Detect which cell encompasses the target text, then output its (X, Y) center coordinate. 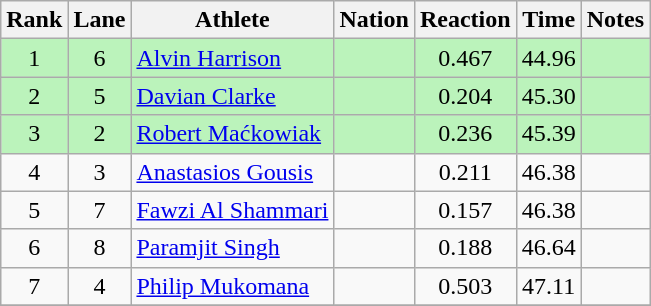
0.188 (465, 248)
Time (548, 20)
44.96 (548, 58)
0.236 (465, 134)
Rank (34, 20)
Paramjit Singh (232, 248)
Philip Mukomana (232, 286)
Anastasios Gousis (232, 172)
Alvin Harrison (232, 58)
Robert Maćkowiak (232, 134)
0.503 (465, 286)
0.157 (465, 210)
Davian Clarke (232, 96)
8 (100, 248)
0.467 (465, 58)
0.211 (465, 172)
Nation (374, 20)
Notes (615, 20)
0.204 (465, 96)
Lane (100, 20)
46.64 (548, 248)
45.39 (548, 134)
Fawzi Al Shammari (232, 210)
45.30 (548, 96)
1 (34, 58)
Athlete (232, 20)
47.11 (548, 286)
Reaction (465, 20)
